Capture the cell that displays the provided text and extract its [x, y] central coordinate. 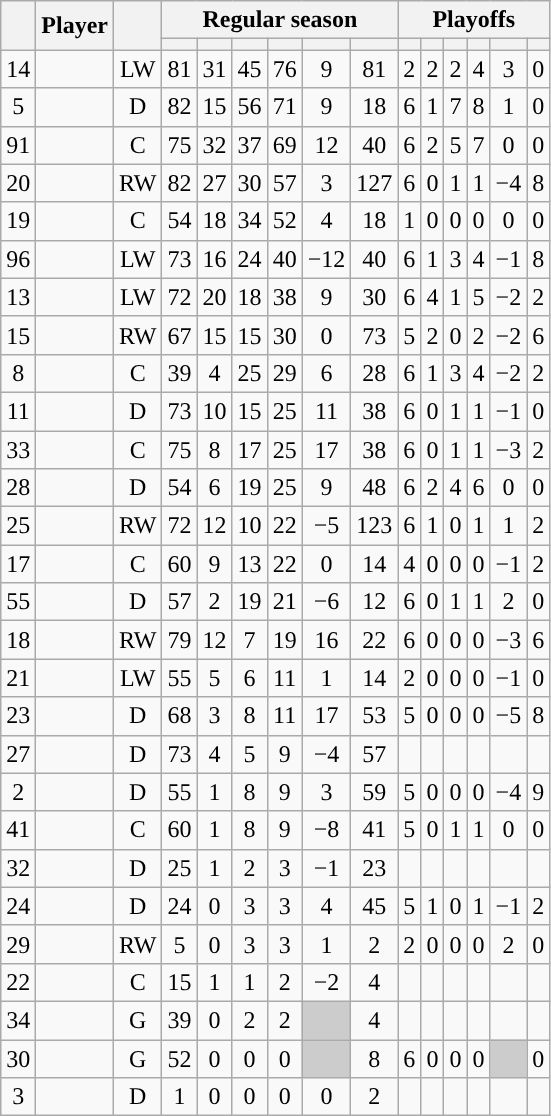
69 [284, 145]
−8 [326, 830]
48 [374, 488]
−6 [326, 602]
Regular season [280, 20]
71 [284, 107]
−12 [326, 259]
123 [374, 526]
Player [75, 26]
37 [250, 145]
96 [18, 259]
127 [374, 183]
59 [374, 792]
91 [18, 145]
53 [374, 716]
31 [214, 69]
56 [250, 107]
68 [180, 716]
Playoffs [474, 20]
76 [284, 69]
67 [180, 335]
79 [180, 640]
33 [18, 449]
